Locate the cell with the specified text and output its [x, y] center coordinate. 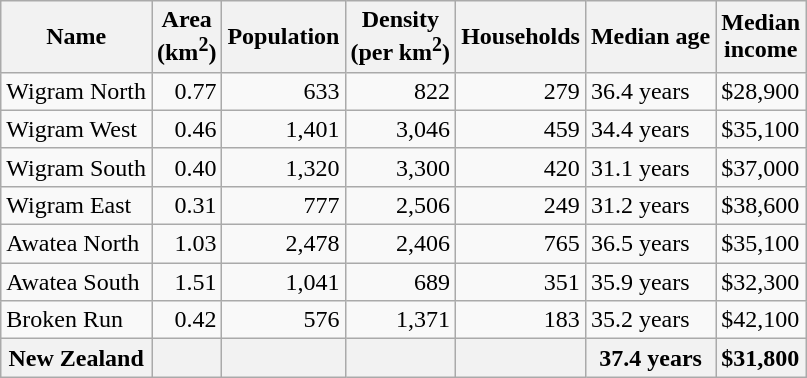
$37,000 [761, 167]
2,478 [284, 244]
0.77 [187, 91]
1,371 [400, 320]
31.2 years [650, 205]
2,406 [400, 244]
35.2 years [650, 320]
0.42 [187, 320]
Awatea South [76, 282]
New Zealand [76, 358]
Wigram East [76, 205]
183 [521, 320]
Medianincome [761, 37]
1,401 [284, 129]
Households [521, 37]
1.51 [187, 282]
Population [284, 37]
37.4 years [650, 358]
777 [284, 205]
35.9 years [650, 282]
249 [521, 205]
1,320 [284, 167]
0.46 [187, 129]
459 [521, 129]
689 [400, 282]
576 [284, 320]
1,041 [284, 282]
Name [76, 37]
Wigram North [76, 91]
420 [521, 167]
36.4 years [650, 91]
Area(km2) [187, 37]
279 [521, 91]
1.03 [187, 244]
31.1 years [650, 167]
$32,300 [761, 282]
0.40 [187, 167]
Wigram South [76, 167]
3,300 [400, 167]
$28,900 [761, 91]
Broken Run [76, 320]
633 [284, 91]
351 [521, 282]
Wigram West [76, 129]
765 [521, 244]
$31,800 [761, 358]
$38,600 [761, 205]
2,506 [400, 205]
Awatea North [76, 244]
36.5 years [650, 244]
3,046 [400, 129]
0.31 [187, 205]
$42,100 [761, 320]
34.4 years [650, 129]
Median age [650, 37]
822 [400, 91]
Density(per km2) [400, 37]
